Determine the [x, y] coordinate at the center of the cell enclosing the given text.  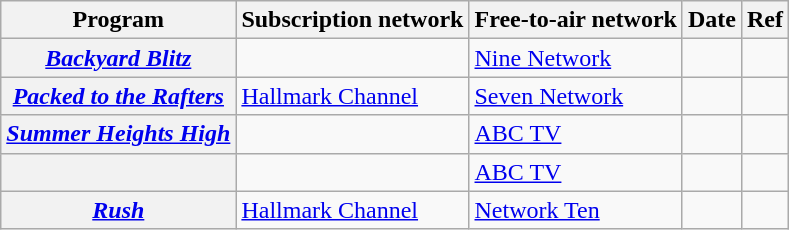
Date [712, 20]
Program [118, 20]
Ref [764, 20]
Free-to-air network [576, 20]
Packed to the Rafters [118, 96]
Subscription network [352, 20]
Backyard Blitz [118, 58]
Summer Heights High [118, 134]
Seven Network [576, 96]
Nine Network [576, 58]
Network Ten [576, 210]
Rush [118, 210]
